For the text-containing cell, return its midpoint in [X, Y] coordinate format. 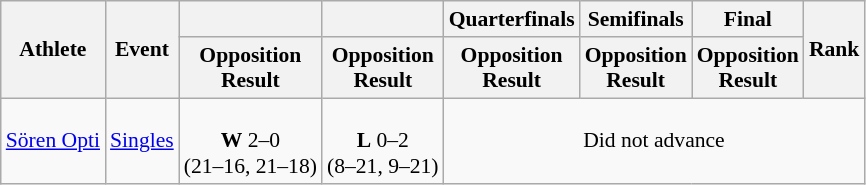
Rank [834, 50]
Semifinals [636, 19]
Final [748, 19]
Event [142, 50]
Did not advance [654, 142]
Quarterfinals [512, 19]
L 0–2(8–21, 9–21) [383, 142]
Singles [142, 142]
Athlete [53, 50]
W 2–0(21–16, 21–18) [250, 142]
Sören Opti [53, 142]
